Output the (x, y) coordinate of the center of the cell containing the given text.  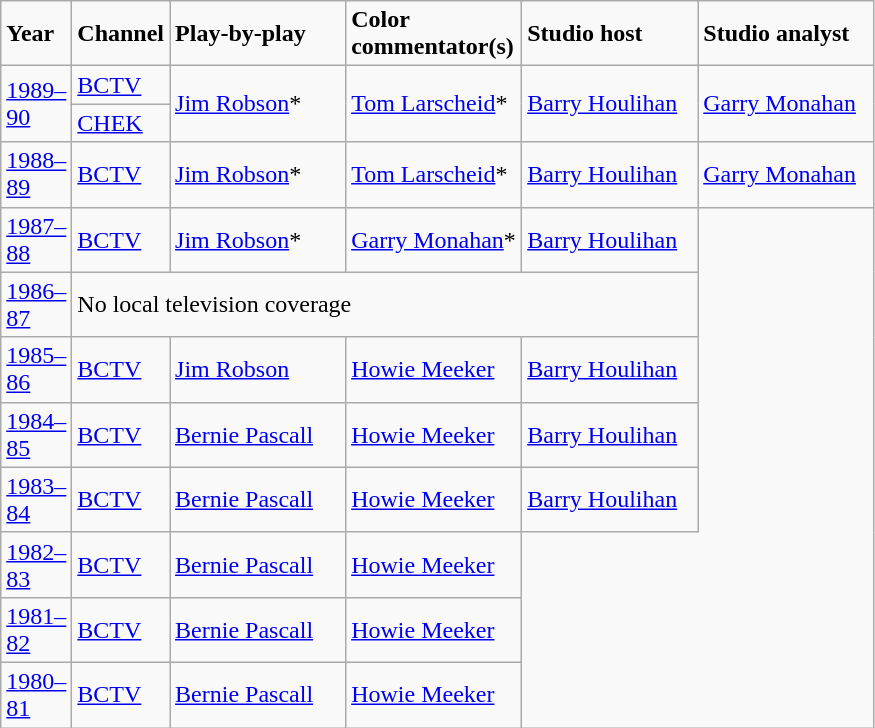
CHEK (121, 123)
Year (36, 34)
Garry Monahan* (434, 240)
Studio analyst (786, 34)
1989–90 (36, 104)
1981–82 (36, 630)
1983–84 (36, 500)
1980–81 (36, 694)
Play-by-play (258, 34)
Jim Robson (258, 370)
No local television coverage (385, 304)
1988–89 (36, 174)
Color commentator(s) (434, 34)
1986–87 (36, 304)
1982–83 (36, 564)
Channel (121, 34)
1985–86 (36, 370)
Studio host (610, 34)
1984–85 (36, 434)
1987–88 (36, 240)
